Identify which cell holds the provided text, then report its (X, Y) central coordinate. 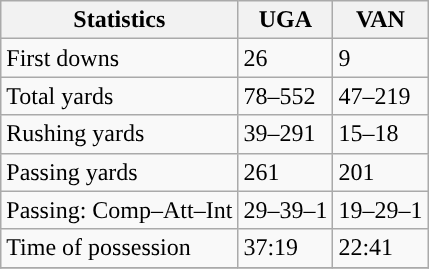
Statistics (120, 20)
Total yards (120, 96)
39–291 (286, 134)
9 (380, 58)
Time of possession (120, 248)
19–29–1 (380, 210)
29–39–1 (286, 210)
37:19 (286, 248)
261 (286, 172)
First downs (120, 58)
22:41 (380, 248)
78–552 (286, 96)
Passing: Comp–Att–Int (120, 210)
VAN (380, 20)
Rushing yards (120, 134)
15–18 (380, 134)
201 (380, 172)
Passing yards (120, 172)
47–219 (380, 96)
26 (286, 58)
UGA (286, 20)
